Provide the (x, y) coordinate of the cell's center where the given text is located.  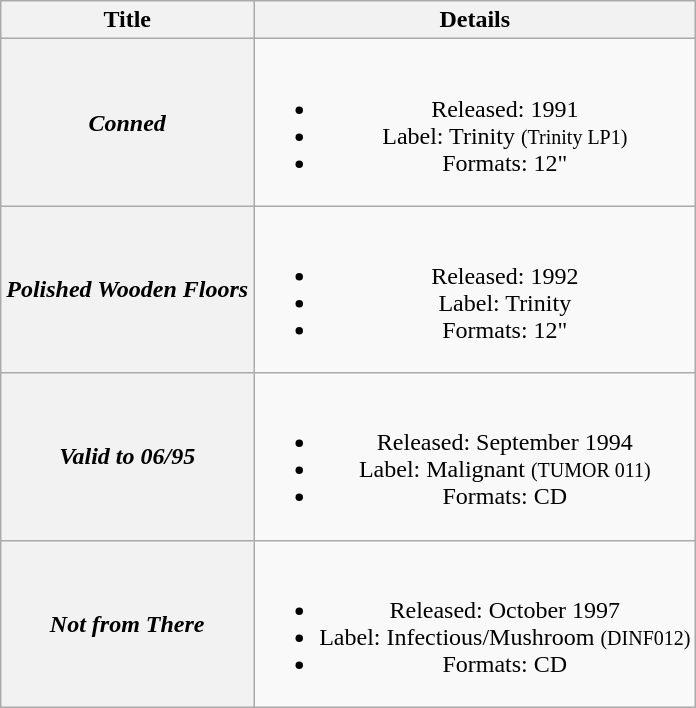
Released: 1992Label: TrinityFormats: 12" (475, 290)
Released: October 1997Label: Infectious/Mushroom (DINF012)Formats: CD (475, 624)
Details (475, 20)
Title (128, 20)
Conned (128, 122)
Released: September 1994Label: Malignant (TUMOR 011)Formats: CD (475, 456)
Released: 1991Label: Trinity (Trinity LP1)Formats: 12" (475, 122)
Not from There (128, 624)
Polished Wooden Floors (128, 290)
Valid to 06/95 (128, 456)
